Locate the cell with the specified text and output its [x, y] center coordinate. 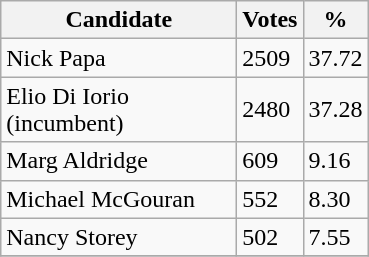
Elio Di Iorio (incumbent) [119, 110]
2509 [270, 58]
9.16 [336, 161]
8.30 [336, 199]
Nick Papa [119, 58]
Marg Aldridge [119, 161]
609 [270, 161]
Michael McGouran [119, 199]
Votes [270, 20]
Candidate [119, 20]
7.55 [336, 237]
Nancy Storey [119, 237]
552 [270, 199]
502 [270, 237]
37.72 [336, 58]
% [336, 20]
37.28 [336, 110]
2480 [270, 110]
